Return the (X, Y) coordinate for the center point of the cell that contains the specified text.  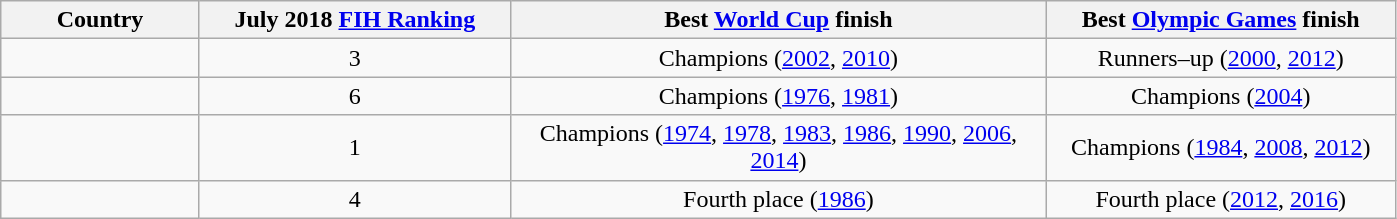
Runners–up (2000, 2012) (1220, 58)
4 (354, 199)
Champions (1974, 1978, 1983, 1986, 1990, 2006, 2014) (778, 148)
Best World Cup finish (778, 20)
Country (100, 20)
Fourth place (1986) (778, 199)
July 2018 FIH Ranking (354, 20)
Champions (1976, 1981) (778, 96)
3 (354, 58)
Champions (2004) (1220, 96)
1 (354, 148)
Champions (1984, 2008, 2012) (1220, 148)
Fourth place (2012, 2016) (1220, 199)
6 (354, 96)
Champions (2002, 2010) (778, 58)
Best Olympic Games finish (1220, 20)
